Scan for the cell matching the given text and deliver its (X, Y) coordinate at center. 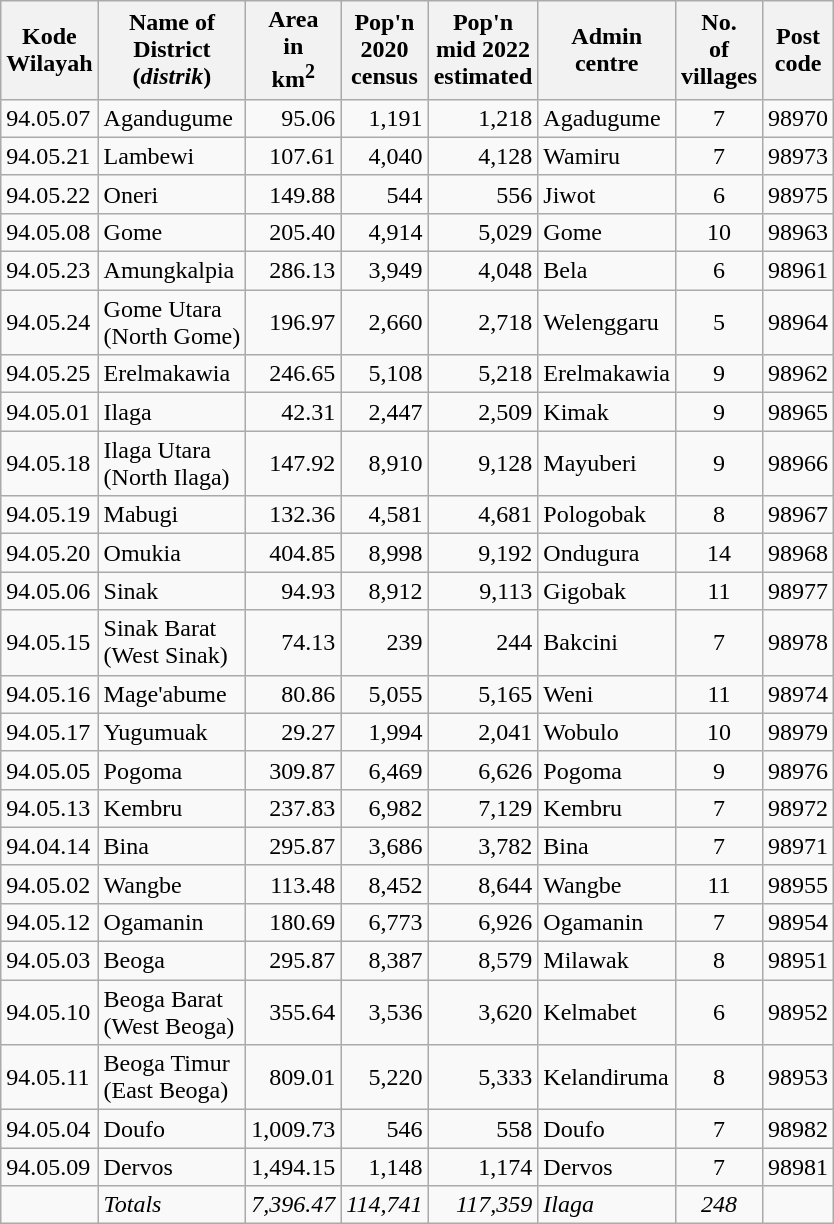
14 (718, 553)
5,055 (384, 694)
94.05.06 (50, 591)
Agandugume (172, 118)
Kimak (607, 412)
94.05.18 (50, 464)
196.97 (294, 322)
Agadugume (607, 118)
94.05.05 (50, 770)
98951 (798, 961)
98975 (798, 194)
98961 (798, 271)
Jiwot (607, 194)
Ondugura (607, 553)
74.13 (294, 642)
98962 (798, 374)
107.61 (294, 156)
2,718 (483, 322)
404.85 (294, 553)
1,009.73 (294, 1129)
Gome Utara (North Gome) (172, 322)
Name ofDistrict(distrik) (172, 50)
544 (384, 194)
5,108 (384, 374)
98952 (798, 1012)
6,773 (384, 922)
237.83 (294, 808)
98964 (798, 322)
98963 (798, 232)
98965 (798, 412)
Postcode (798, 50)
Pop'n mid 2022estimated (483, 50)
4,128 (483, 156)
4,581 (384, 515)
94.05.08 (50, 232)
98955 (798, 884)
Kode Wilayah (50, 50)
4,048 (483, 271)
98954 (798, 922)
Bakcini (607, 642)
94.05.20 (50, 553)
114,741 (384, 1205)
5 (718, 322)
2,660 (384, 322)
98968 (798, 553)
3,782 (483, 846)
Areainkm2 (294, 50)
94.04.14 (50, 846)
94.05.17 (50, 732)
809.01 (294, 1078)
98966 (798, 464)
6,469 (384, 770)
Totals (172, 1205)
8,912 (384, 591)
1,218 (483, 118)
5,165 (483, 694)
94.05.04 (50, 1129)
132.36 (294, 515)
94.05.12 (50, 922)
Pologobak (607, 515)
117,359 (483, 1205)
Wobulo (607, 732)
3,686 (384, 846)
42.31 (294, 412)
Sinak (172, 591)
Bela (607, 271)
94.05.22 (50, 194)
2,447 (384, 412)
94.93 (294, 591)
Pop'n 2020 census (384, 50)
7,129 (483, 808)
Amungkalpia (172, 271)
94.05.01 (50, 412)
558 (483, 1129)
3,620 (483, 1012)
5,220 (384, 1078)
98972 (798, 808)
Lambewi (172, 156)
8,910 (384, 464)
180.69 (294, 922)
Milawak (607, 961)
94.05.10 (50, 1012)
98970 (798, 118)
1,994 (384, 732)
1,174 (483, 1167)
Gigobak (607, 591)
94.05.03 (50, 961)
1,148 (384, 1167)
Mayuberi (607, 464)
80.86 (294, 694)
7,396.47 (294, 1205)
98971 (798, 846)
94.05.13 (50, 808)
4,914 (384, 232)
246.65 (294, 374)
Kelandiruma (607, 1078)
95.06 (294, 118)
Kelmabet (607, 1012)
98974 (798, 694)
Mage'abume (172, 694)
8,644 (483, 884)
Oneri (172, 194)
244 (483, 642)
9,192 (483, 553)
239 (384, 642)
94.05.02 (50, 884)
5,333 (483, 1078)
2,509 (483, 412)
248 (718, 1205)
Yugumuak (172, 732)
4,040 (384, 156)
98979 (798, 732)
94.05.21 (50, 156)
Beoga (172, 961)
94.05.24 (50, 322)
Omukia (172, 553)
98976 (798, 770)
Wamiru (607, 156)
286.13 (294, 271)
29.27 (294, 732)
2,041 (483, 732)
6,926 (483, 922)
Beoga Barat (West Beoga) (172, 1012)
556 (483, 194)
1,191 (384, 118)
Weni (607, 694)
94.05.16 (50, 694)
94.05.11 (50, 1078)
8,998 (384, 553)
98982 (798, 1129)
98953 (798, 1078)
309.87 (294, 770)
98967 (798, 515)
98973 (798, 156)
8,452 (384, 884)
9,128 (483, 464)
9,113 (483, 591)
94.05.09 (50, 1167)
149.88 (294, 194)
94.05.07 (50, 118)
4,681 (483, 515)
94.05.19 (50, 515)
5,218 (483, 374)
94.05.23 (50, 271)
113.48 (294, 884)
8,579 (483, 961)
205.40 (294, 232)
Beoga Timur (East Beoga) (172, 1078)
147.92 (294, 464)
Mabugi (172, 515)
98977 (798, 591)
6,982 (384, 808)
546 (384, 1129)
Welenggaru (607, 322)
3,949 (384, 271)
355.64 (294, 1012)
94.05.25 (50, 374)
5,029 (483, 232)
1,494.15 (294, 1167)
6,626 (483, 770)
Sinak Barat (West Sinak) (172, 642)
Ilaga Utara (North Ilaga) (172, 464)
98978 (798, 642)
8,387 (384, 961)
3,536 (384, 1012)
No.ofvillages (718, 50)
Admincentre (607, 50)
94.05.15 (50, 642)
98981 (798, 1167)
